Scan for the cell matching the given text and deliver its [x, y] coordinate at center. 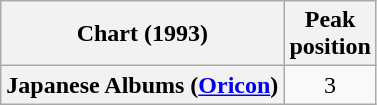
Chart (1993) [142, 34]
3 [330, 85]
Peak position [330, 34]
Japanese Albums (Oricon) [142, 85]
